Capture the cell that displays the provided text and extract its [X, Y] central coordinate. 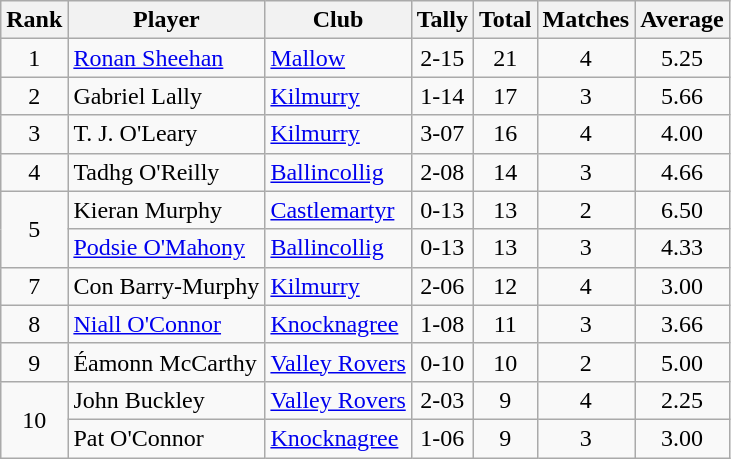
3-07 [442, 134]
14 [505, 172]
Ronan Sheehan [166, 58]
2-08 [442, 172]
5 [34, 229]
4.33 [682, 248]
4.66 [682, 172]
Tadhg O'Reilly [166, 172]
T. J. O'Leary [166, 134]
John Buckley [166, 400]
2-03 [442, 400]
17 [505, 96]
5.66 [682, 96]
1-08 [442, 324]
Podsie O'Mahony [166, 248]
8 [34, 324]
Mallow [338, 58]
4.00 [682, 134]
11 [505, 324]
Matches [586, 20]
1 [34, 58]
2.25 [682, 400]
Niall O'Connor [166, 324]
2-15 [442, 58]
Average [682, 20]
1-06 [442, 438]
Club [338, 20]
21 [505, 58]
1-14 [442, 96]
2-06 [442, 286]
0-10 [442, 362]
3.66 [682, 324]
Tally [442, 20]
Éamonn McCarthy [166, 362]
7 [34, 286]
Kieran Murphy [166, 210]
12 [505, 286]
Total [505, 20]
Castlemartyr [338, 210]
Pat O'Connor [166, 438]
Player [166, 20]
5.00 [682, 362]
Con Barry-Murphy [166, 286]
Gabriel Lally [166, 96]
16 [505, 134]
5.25 [682, 58]
Rank [34, 20]
6.50 [682, 210]
